Extract the (x, y) coordinate from the center of the cell holding the provided text.  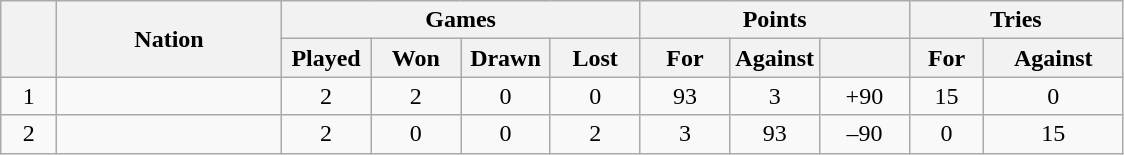
Drawn (506, 58)
Points (774, 20)
Lost (595, 58)
–90 (865, 134)
+90 (865, 96)
Games (460, 20)
Played (326, 58)
Nation (169, 39)
Tries (1016, 20)
1 (29, 96)
Won (416, 58)
